Search for the cell housing the specified text and yield its (x, y) center coordinate. 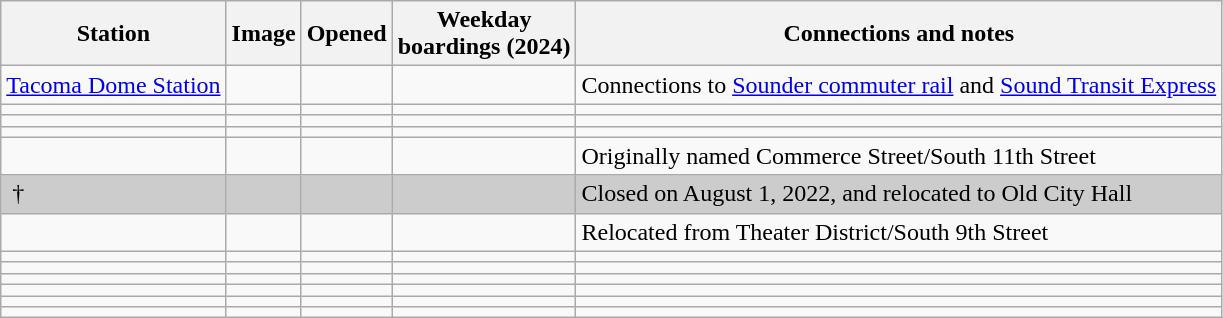
Closed on August 1, 2022, and relocated to Old City Hall (899, 194)
Station (114, 34)
Connections and notes (899, 34)
Connections to Sounder commuter rail and Sound Transit Express (899, 85)
Originally named Commerce Street/South 11th Street (899, 156)
Image (264, 34)
† (114, 194)
Opened (346, 34)
Tacoma Dome Station (114, 85)
Relocated from Theater District/South 9th Street (899, 232)
Weekdayboardings (2024) (484, 34)
